Find where the given text appears and provide that cell's center as [X, Y] coordinate. 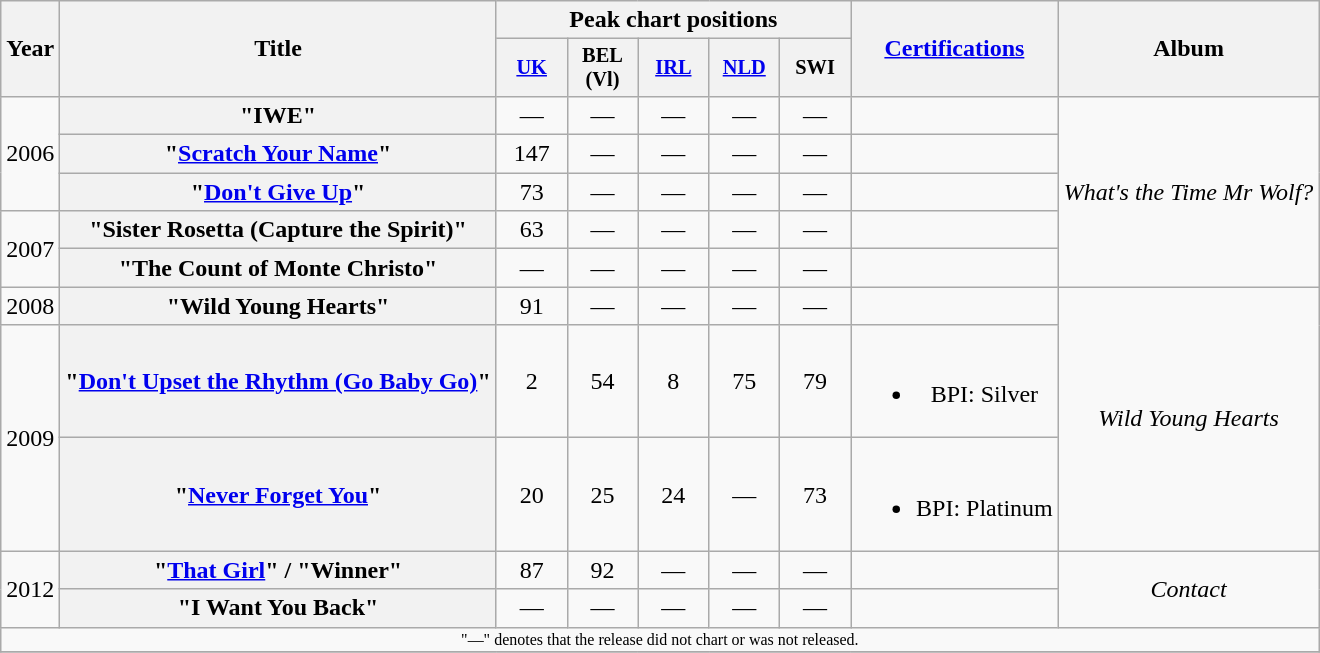
54 [602, 382]
63 [532, 230]
Contact [1188, 589]
2008 [30, 306]
87 [532, 570]
Certifications [954, 49]
"IWE" [278, 115]
147 [532, 154]
20 [532, 494]
91 [532, 306]
2 [532, 382]
"That Girl" / "Winner" [278, 570]
"Don't Upset the Rhythm (Go Baby Go)" [278, 382]
"Never Forget You" [278, 494]
Year [30, 49]
"I Want You Back" [278, 608]
BPI: Platinum [954, 494]
75 [744, 382]
UK [532, 68]
"Don't Give Up" [278, 192]
Wild Young Hearts [1188, 419]
"The Count of Monte Christo" [278, 268]
25 [602, 494]
2007 [30, 249]
Album [1188, 49]
"Scratch Your Name" [278, 154]
2009 [30, 438]
NLD [744, 68]
What's the Time Mr Wolf? [1188, 191]
92 [602, 570]
IRL [674, 68]
BPI: Silver [954, 382]
"—" denotes that the release did not chart or was not released. [660, 639]
Title [278, 49]
2012 [30, 589]
Peak chart positions [673, 20]
79 [816, 382]
8 [674, 382]
SWI [816, 68]
"Sister Rosetta (Capture the Spirit)" [278, 230]
BEL(Vl) [602, 68]
"Wild Young Hearts" [278, 306]
24 [674, 494]
2006 [30, 153]
